Capture the cell that displays the provided text and extract its (x, y) central coordinate. 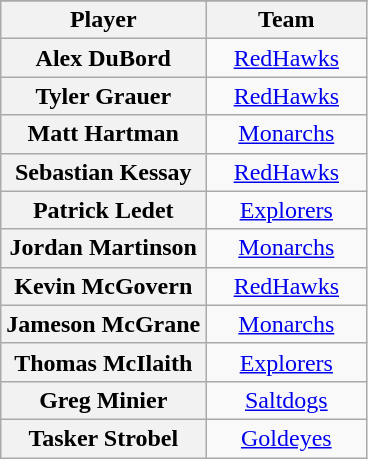
Kevin McGovern (104, 286)
Jameson McGrane (104, 324)
Matt Hartman (104, 134)
Jordan Martinson (104, 248)
Greg Minier (104, 400)
Sebastian Kessay (104, 172)
Alex DuBord (104, 58)
Patrick Ledet (104, 210)
Saltdogs (286, 400)
Team (286, 20)
Goldeyes (286, 438)
Tasker Strobel (104, 438)
Player (104, 20)
Thomas McIlaith (104, 362)
Tyler Grauer (104, 96)
